Extract the (X, Y) coordinate from the center of the cell holding the provided text.  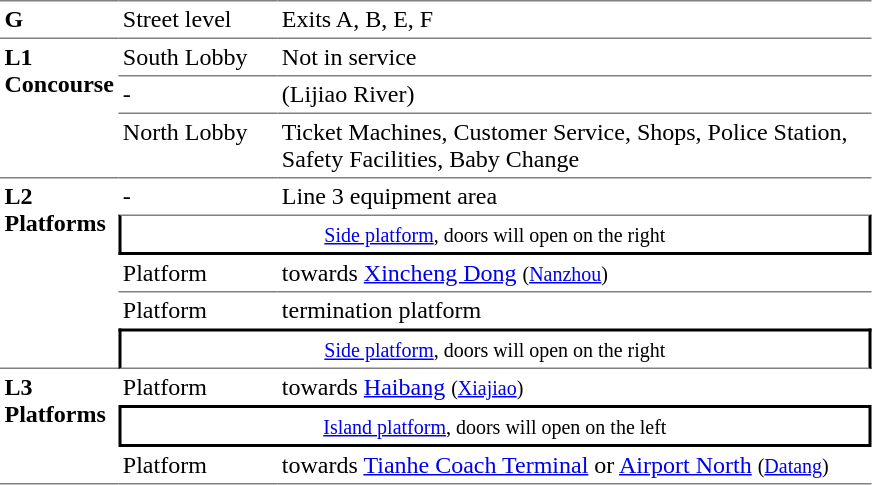
Not in service (574, 57)
Ticket Machines, Customer Service, Shops, Police Station, Safety Facilities, Baby Change (574, 144)
towards Tianhe Coach Terminal or Airport North (Datang) (574, 466)
(Lijiao River) (574, 94)
North Lobby (198, 144)
Exits A, B, E, F (574, 19)
G (59, 19)
L2Platforms (59, 273)
Line 3 equipment area (574, 196)
South Lobby (198, 57)
Street level (198, 19)
towards Haibang (Xiajiao) (574, 387)
Island platform, doors will open on the left (494, 426)
L3Platforms (59, 427)
L1Concourse (59, 108)
towards Xincheng Dong (Nanzhou) (574, 274)
termination platform (574, 310)
